Identify which cell holds the provided text, then report its [X, Y] central coordinate. 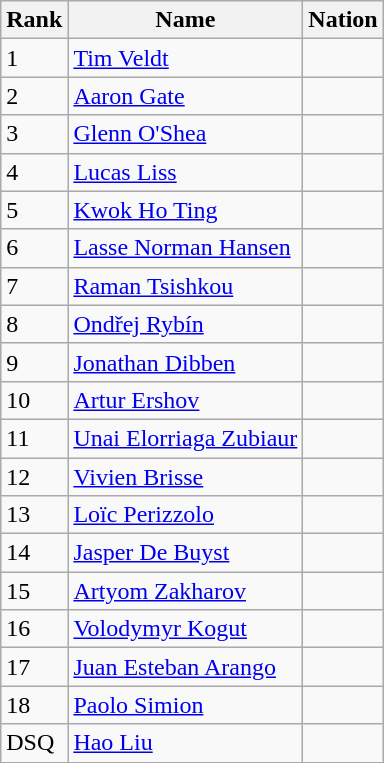
Lasse Norman Hansen [186, 248]
Nation [343, 20]
13 [34, 515]
12 [34, 477]
Lucas Liss [186, 172]
Artyom Zakharov [186, 591]
Loïc Perizzolo [186, 515]
Unai Elorriaga Zubiaur [186, 438]
7 [34, 286]
Tim Veldt [186, 58]
Jasper De Buyst [186, 553]
Paolo Simion [186, 705]
Hao Liu [186, 743]
17 [34, 667]
Ondřej Rybín [186, 324]
18 [34, 705]
Jonathan Dibben [186, 362]
11 [34, 438]
DSQ [34, 743]
3 [34, 134]
9 [34, 362]
5 [34, 210]
15 [34, 591]
Volodymyr Kogut [186, 629]
14 [34, 553]
Vivien Brisse [186, 477]
Glenn O'Shea [186, 134]
Rank [34, 20]
Artur Ershov [186, 400]
Name [186, 20]
Kwok Ho Ting [186, 210]
Raman Tsishkou [186, 286]
10 [34, 400]
4 [34, 172]
Juan Esteban Arango [186, 667]
2 [34, 96]
6 [34, 248]
16 [34, 629]
1 [34, 58]
8 [34, 324]
Aaron Gate [186, 96]
